Provide the (x, y) coordinate of the cell's center where the given text is located.  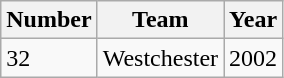
Year (254, 20)
32 (49, 58)
Team (160, 20)
Westchester (160, 58)
2002 (254, 58)
Number (49, 20)
